Return (x, y) of the center of cell containing provided text 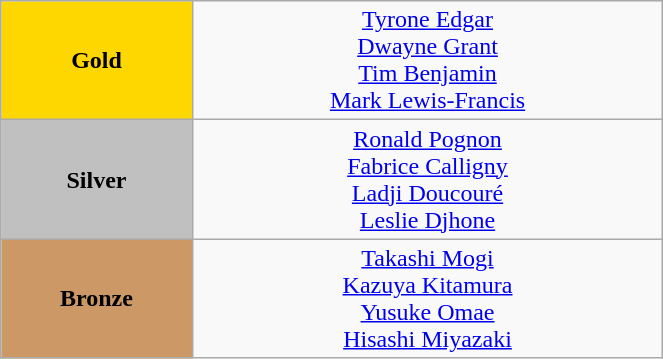
Silver (96, 180)
Ronald PognonFabrice CallignyLadji DoucouréLeslie Djhone (428, 180)
Tyrone EdgarDwayne GrantTim BenjaminMark Lewis-Francis (428, 60)
Takashi MogiKazuya KitamuraYusuke OmaeHisashi Miyazaki (428, 298)
Bronze (96, 298)
Gold (96, 60)
